Determine the [X, Y] coordinate at the center of the cell enclosing the given text.  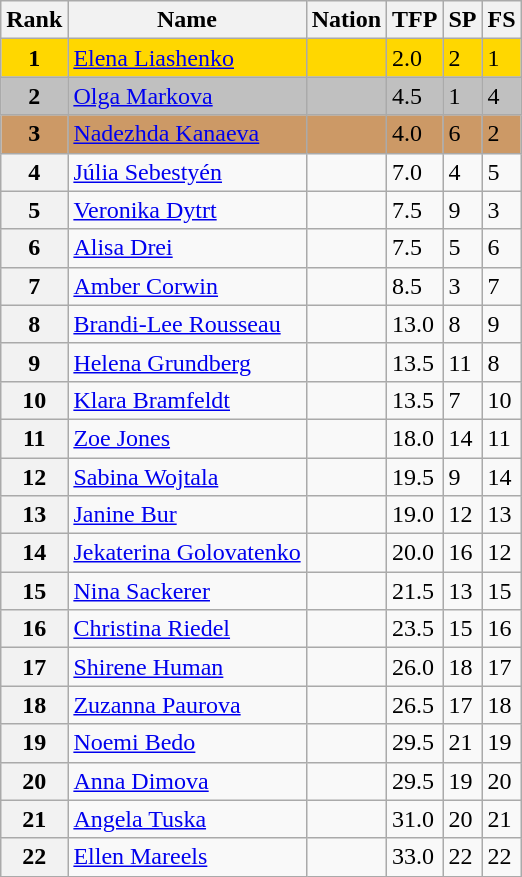
Nation [346, 20]
4.0 [415, 134]
4.5 [415, 96]
Alisa Drei [187, 248]
Nadezhda Kanaeva [187, 134]
Shirene Human [187, 667]
33.0 [415, 857]
TFP [415, 20]
Ellen Mareels [187, 857]
8.5 [415, 286]
Janine Bur [187, 515]
13.0 [415, 324]
Anna Dimova [187, 781]
Zuzanna Paurova [187, 705]
20.0 [415, 553]
Jekaterina Golovatenko [187, 553]
Olga Markova [187, 96]
Amber Corwin [187, 286]
2.0 [415, 58]
FS [502, 20]
Rank [34, 20]
Veronika Dytrt [187, 210]
19.5 [415, 477]
Elena Liashenko [187, 58]
18.0 [415, 438]
7.0 [415, 172]
Sabina Wojtala [187, 477]
Júlia Sebestyén [187, 172]
31.0 [415, 819]
26.0 [415, 667]
19.0 [415, 515]
SP [462, 20]
Zoe Jones [187, 438]
21.5 [415, 591]
Helena Grundberg [187, 362]
Name [187, 20]
Nina Sackerer [187, 591]
Brandi-Lee Rousseau [187, 324]
Christina Riedel [187, 629]
23.5 [415, 629]
26.5 [415, 705]
Angela Tuska [187, 819]
Klara Bramfeldt [187, 400]
Noemi Bedo [187, 743]
